Provide the [x, y] coordinate of the cell's center where the given text is located.  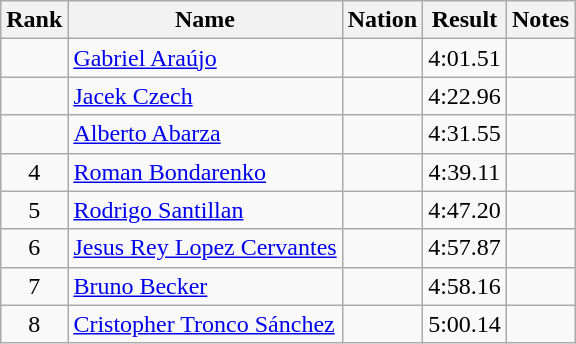
Notes [540, 20]
Alberto Abarza [205, 134]
4 [34, 172]
4:31.55 [465, 134]
Cristopher Tronco Sánchez [205, 324]
Jacek Czech [205, 96]
Result [465, 20]
4:22.96 [465, 96]
7 [34, 286]
4:47.20 [465, 210]
Rank [34, 20]
Name [205, 20]
5:00.14 [465, 324]
4:01.51 [465, 58]
Bruno Becker [205, 286]
Rodrigo Santillan [205, 210]
4:39.11 [465, 172]
Jesus Rey Lopez Cervantes [205, 248]
Roman Bondarenko [205, 172]
4:58.16 [465, 286]
5 [34, 210]
Gabriel Araújo [205, 58]
6 [34, 248]
Nation [382, 20]
4:57.87 [465, 248]
8 [34, 324]
